Capture the cell that displays the provided text and extract its [X, Y] central coordinate. 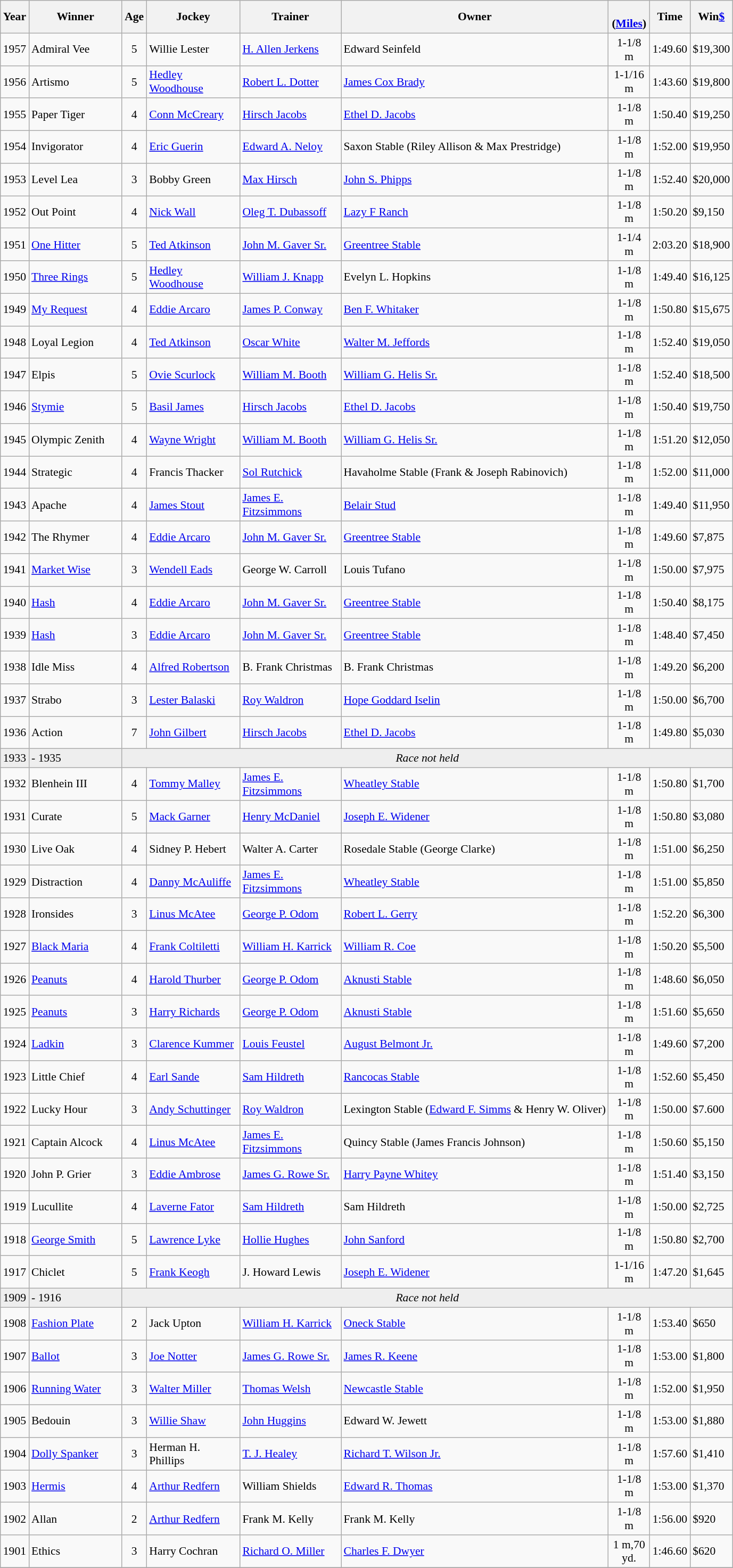
Clarence Kummer [193, 1044]
Distraction [76, 881]
Saxon Stable (Riley Allison & Max Prestridge) [475, 147]
1940 [15, 603]
Ballot [76, 1356]
1-1/4 m [629, 245]
$7,875 [711, 538]
Oleg T. Dubassoff [290, 212]
$3,150 [711, 1174]
Mack Garner [193, 816]
Ben F. Whitaker [475, 310]
Havaholme Stable (Frank & Joseph Rabinovich) [475, 473]
$1,700 [711, 785]
$6,700 [711, 700]
1937 [15, 700]
$6,250 [711, 849]
Richard O. Miller [290, 1551]
1:47.20 [670, 1272]
Belair Stud [475, 505]
$920 [711, 1519]
1936 [15, 732]
Invigorator [76, 147]
Ironsides [76, 914]
Ethics [76, 1551]
Harry Richards [193, 1012]
Admiral Vee [76, 49]
George W. Carroll [290, 570]
Louis Feustel [290, 1044]
$7,200 [711, 1044]
$2,700 [711, 1239]
1:52.20 [670, 914]
Black Maria [76, 946]
$6,050 [711, 979]
1 m,70 yd. [629, 1551]
1928 [15, 914]
$6,200 [711, 667]
$19,250 [711, 115]
1:49.20 [670, 667]
1929 [15, 881]
T. J. Healey [290, 1454]
Stymie [76, 408]
1901 [15, 1551]
$2,725 [711, 1207]
1:48.40 [670, 636]
Level Lea [76, 180]
Frank Keogh [193, 1272]
1955 [15, 115]
1918 [15, 1239]
$1,410 [711, 1454]
Bobby Green [193, 180]
1902 [15, 1519]
James Cox Brady [475, 82]
Edward W. Jewett [475, 1421]
1908 [15, 1323]
Ladkin [76, 1044]
$19,800 [711, 82]
1932 [15, 785]
Lucullite [76, 1207]
Lucky Hour [76, 1109]
Max Hirsch [290, 180]
1951 [15, 245]
Wayne Wright [193, 440]
$19,950 [711, 147]
Edward Seinfeld [475, 49]
1948 [15, 342]
1926 [15, 979]
Time [670, 17]
$6,300 [711, 914]
1923 [15, 1077]
$5,030 [711, 732]
Edward A. Neloy [290, 147]
Nick Wall [193, 212]
1938 [15, 667]
1909 [15, 1298]
$11,950 [711, 505]
Earl Sande [193, 1077]
Lester Balaski [193, 700]
1945 [15, 440]
Sol Rutchick [290, 473]
Action [76, 732]
$5,850 [711, 881]
1943 [15, 505]
Allan [76, 1519]
$5,150 [711, 1142]
Henry McDaniel [290, 816]
Oscar White [290, 342]
Rosedale Stable (George Clarke) [475, 849]
Louis Tufano [475, 570]
1956 [15, 82]
$1,880 [711, 1421]
1:49.80 [670, 732]
William Shields [290, 1486]
1903 [15, 1486]
$9,150 [711, 212]
$1,645 [711, 1272]
$5,650 [711, 1012]
Running Water [76, 1389]
1957 [15, 49]
Little Chief [76, 1077]
1954 [15, 147]
Eddie Ambrose [193, 1174]
1906 [15, 1389]
Richard T. Wilson Jr. [475, 1454]
Alfred Robertson [193, 667]
1931 [15, 816]
1920 [15, 1174]
1947 [15, 375]
The Rhymer [76, 538]
Age [134, 17]
1907 [15, 1356]
Dolly Spanker [76, 1454]
1941 [15, 570]
1922 [15, 1109]
My Request [76, 310]
Danny McAuliffe [193, 881]
$19,050 [711, 342]
1924 [15, 1044]
1:46.60 [670, 1551]
Edward R. Thomas [475, 1486]
Hermis [76, 1486]
1930 [15, 849]
Out Point [76, 212]
1:51.60 [670, 1012]
Market Wise [76, 570]
Loyal Legion [76, 342]
$19,750 [711, 408]
$16,125 [711, 277]
William R. Coe [475, 946]
Curate [76, 816]
Robert L. Gerry [475, 914]
George Smith [76, 1239]
Apache [76, 505]
$620 [711, 1551]
Live Oak [76, 849]
Winner [76, 17]
1:50.60 [670, 1142]
John Gilbert [193, 732]
1917 [15, 1272]
- 1935 [76, 758]
Joe Notter [193, 1356]
$1,370 [711, 1486]
Francis Thacker [193, 473]
1904 [15, 1454]
Andy Schuttinger [193, 1109]
Lexington Stable (Edward F. Simms & Henry W. Oliver) [475, 1109]
1933 [15, 758]
1952 [15, 212]
Hollie Hughes [290, 1239]
Sidney P. Hebert [193, 849]
Herman H. Phillips [193, 1454]
Year [15, 17]
1949 [15, 310]
$15,675 [711, 310]
Wendell Eads [193, 570]
$20,000 [711, 180]
Strategic [76, 473]
$3,080 [711, 816]
Basil James [193, 408]
Tommy Malley [193, 785]
$19,300 [711, 49]
John Huggins [290, 1421]
Bedouin [76, 1421]
Eric Guerin [193, 147]
Hope Goddard Iselin [475, 700]
$18,500 [711, 375]
1:51.20 [670, 440]
Jockey [193, 17]
1953 [15, 180]
August Belmont Jr. [475, 1044]
$11,000 [711, 473]
7 [134, 732]
Harry Payne Whitey [475, 1174]
$5,450 [711, 1077]
James R. Keene [475, 1356]
1942 [15, 538]
William J. Knapp [290, 277]
1925 [15, 1012]
1:52.60 [670, 1077]
$7,975 [711, 570]
1:43.60 [670, 82]
$5,500 [711, 946]
Conn McCreary [193, 115]
1:51.40 [670, 1174]
John P. Grier [76, 1174]
1946 [15, 408]
Chiclet [76, 1272]
Laverne Fator [193, 1207]
Elpis [76, 375]
Blenhein III [76, 785]
Thomas Welsh [290, 1389]
Willie Shaw [193, 1421]
Artismo [76, 82]
2:03.20 [670, 245]
1:53.40 [670, 1323]
Jack Upton [193, 1323]
1939 [15, 636]
Rancocas Stable [475, 1077]
Willie Lester [193, 49]
Harry Cochran [193, 1551]
1:48.60 [670, 979]
$18,900 [711, 245]
Robert L. Dotter [290, 82]
Frank Coltiletti [193, 946]
$7.600 [711, 1109]
1950 [15, 277]
Win$ [711, 17]
Fashion Plate [76, 1323]
$1,800 [711, 1356]
John Sanford [475, 1239]
Trainer [290, 17]
1919 [15, 1207]
1:57.60 [670, 1454]
Strabo [76, 700]
$12,050 [711, 440]
1:56.00 [670, 1519]
$7,450 [711, 636]
1921 [15, 1142]
Three Rings [76, 277]
James Stout [193, 505]
Walter A. Carter [290, 849]
$1,950 [711, 1389]
(Miles) [629, 17]
$8,175 [711, 603]
$650 [711, 1323]
John S. Phipps [475, 180]
Oneck Stable [475, 1323]
Idle Miss [76, 667]
1927 [15, 946]
1905 [15, 1421]
1944 [15, 473]
Newcastle Stable [475, 1389]
Walter Miller [193, 1389]
J. Howard Lewis [290, 1272]
Quincy Stable (James Francis Johnson) [475, 1142]
Walter M. Jeffords [475, 342]
James P. Conway [290, 310]
Captain Alcock [76, 1142]
Owner [475, 17]
Harold Thurber [193, 979]
Lazy F Ranch [475, 212]
Ovie Scurlock [193, 375]
H. Allen Jerkens [290, 49]
Lawrence Lyke [193, 1239]
Olympic Zenith [76, 440]
Charles F. Dwyer [475, 1551]
- 1916 [76, 1298]
Evelyn L. Hopkins [475, 277]
Paper Tiger [76, 115]
One Hitter [76, 245]
